Locate the cell with the specified text and output its (X, Y) center coordinate. 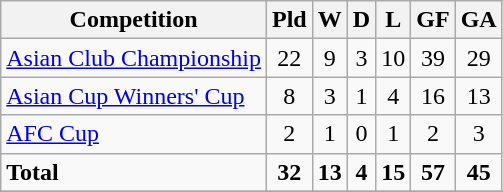
29 (478, 58)
32 (289, 172)
D (361, 20)
0 (361, 134)
16 (433, 96)
L (394, 20)
9 (330, 58)
15 (394, 172)
Pld (289, 20)
10 (394, 58)
39 (433, 58)
Asian Club Championship (134, 58)
22 (289, 58)
Asian Cup Winners' Cup (134, 96)
45 (478, 172)
AFC Cup (134, 134)
GF (433, 20)
8 (289, 96)
57 (433, 172)
Total (134, 172)
GA (478, 20)
W (330, 20)
Competition (134, 20)
